Search for the cell housing the specified text and yield its [X, Y] center coordinate. 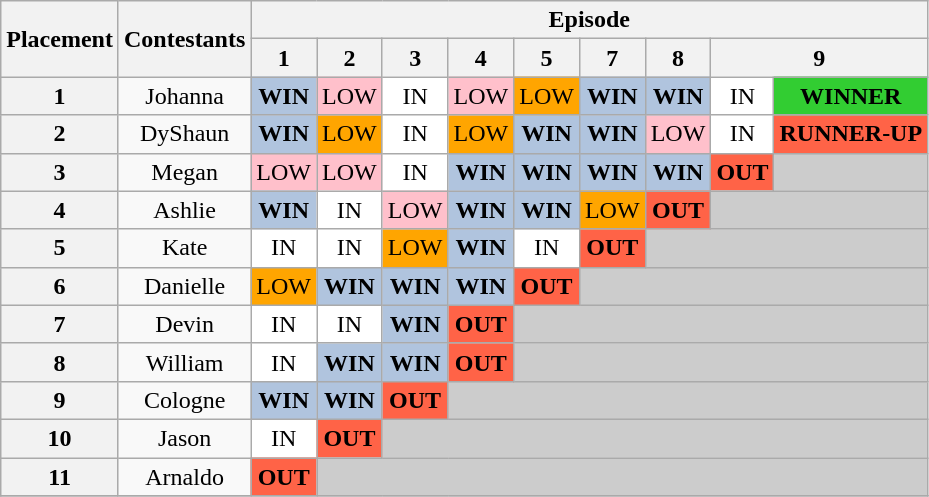
Cologne [184, 400]
11 [60, 477]
10 [60, 438]
Danielle [184, 286]
Devin [184, 324]
6 [60, 286]
Placement [60, 39]
Megan [184, 172]
William [184, 362]
DyShaun [184, 134]
Kate [184, 248]
WINNER [851, 96]
RUNNER-UP [851, 134]
Arnaldo [184, 477]
Ashlie [184, 210]
Jason [184, 438]
Episode [590, 20]
Johanna [184, 96]
Contestants [184, 39]
